Return [x, y] of the center of cell containing provided text 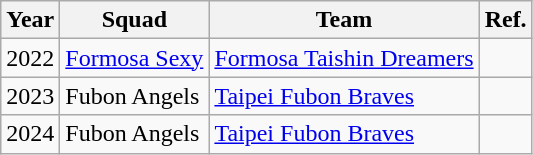
Formosa Taishin Dreamers [344, 58]
2022 [30, 58]
Squad [134, 20]
Team [344, 20]
Formosa Sexy [134, 58]
Year [30, 20]
2024 [30, 134]
Ref. [506, 20]
2023 [30, 96]
